Search for the cell housing the specified text and yield its [x, y] center coordinate. 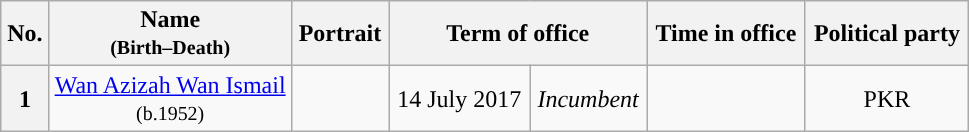
Time in office [726, 34]
PKR [887, 98]
1 [25, 98]
No. [25, 34]
Name(Birth–Death) [170, 34]
14 July 2017 [460, 98]
Wan Azizah Wan Ismail(b.1952) [170, 98]
Portrait [340, 34]
Term of office [518, 34]
Political party [887, 34]
Incumbent [588, 98]
